Extract the [x, y] coordinate from the center of the cell holding the provided text.  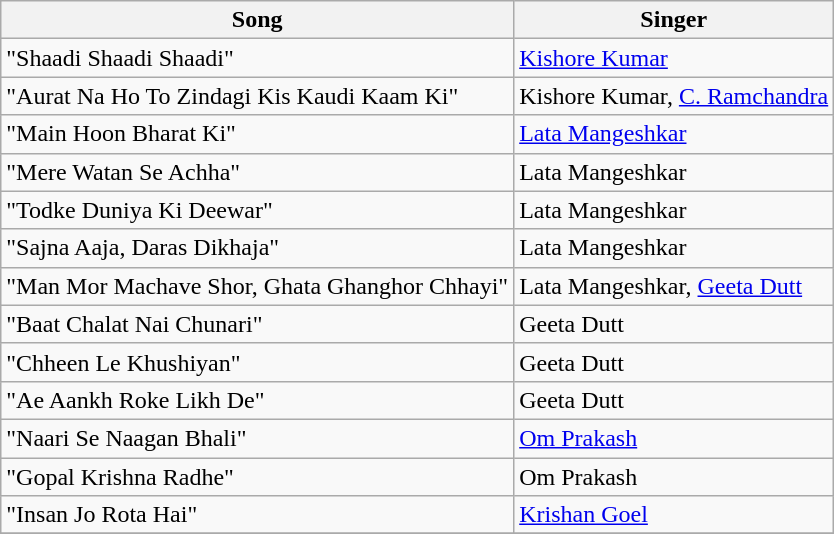
Lata Mangeshkar, Geeta Dutt [674, 286]
"Mere Watan Se Achha" [258, 172]
"Main Hoon Bharat Ki" [258, 134]
"Gopal Krishna Radhe" [258, 477]
"Sajna Aaja, Daras Dikhaja" [258, 248]
Kishore Kumar [674, 58]
"Shaadi Shaadi Shaadi" [258, 58]
"Man Mor Machave Shor, Ghata Ghanghor Chhayi" [258, 286]
"Baat Chalat Nai Chunari" [258, 324]
"Aurat Na Ho To Zindagi Kis Kaudi Kaam Ki" [258, 96]
"Naari Se Naagan Bhali" [258, 438]
"Insan Jo Rota Hai" [258, 515]
Kishore Kumar, C. Ramchandra [674, 96]
"Ae Aankh Roke Likh De" [258, 400]
Song [258, 20]
Krishan Goel [674, 515]
"Todke Duniya Ki Deewar" [258, 210]
Singer [674, 20]
"Chheen Le Khushiyan" [258, 362]
